Return (X, Y) of the center of cell containing provided text 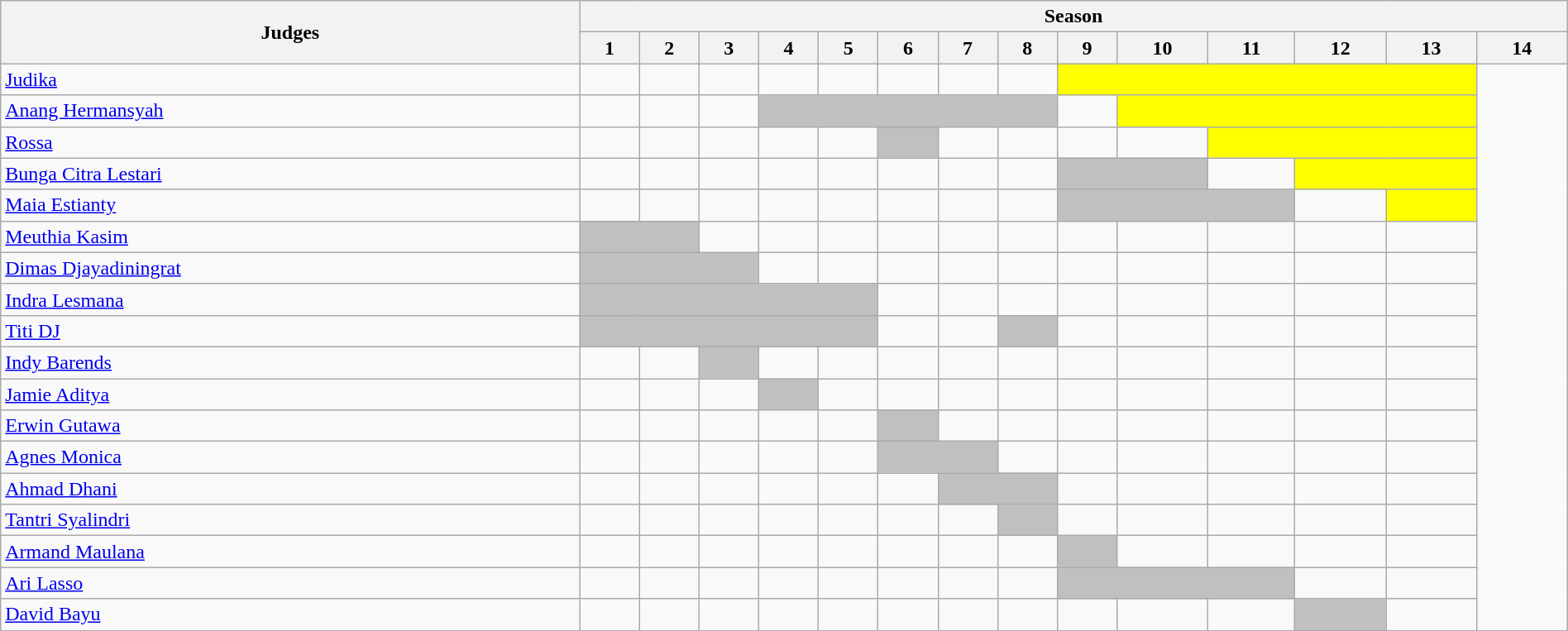
Judges (290, 32)
Dimas Djayadiningrat (290, 268)
Indy Barends (290, 362)
5 (849, 48)
Jamie Aditya (290, 394)
Armand Maulana (290, 552)
Judika (290, 79)
Ahmad Dhani (290, 489)
Maia Estianty (290, 205)
12 (1341, 48)
3 (729, 48)
10 (1163, 48)
David Bayu (290, 614)
8 (1027, 48)
Ari Lasso (290, 583)
Tantri Syalindri (290, 520)
14 (1522, 48)
13 (1432, 48)
Bunga Citra Lestari (290, 174)
11 (1251, 48)
Titi DJ (290, 331)
6 (908, 48)
Anang Hermansyah (290, 111)
Season (1073, 17)
4 (788, 48)
Meuthia Kasim (290, 237)
Agnes Monica (290, 457)
Erwin Gutawa (290, 426)
2 (669, 48)
Indra Lesmana (290, 299)
7 (968, 48)
Rossa (290, 142)
1 (610, 48)
9 (1087, 48)
